Extract the [x, y] coordinate from the center of the cell holding the provided text.  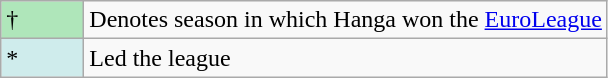
* [42, 58]
Denotes season in which Hanga won the EuroLeague [346, 20]
Led the league [346, 58]
† [42, 20]
